Find where the given text appears and provide that cell's center as (x, y) coordinate. 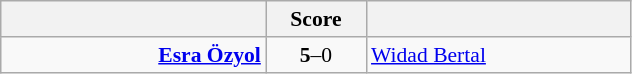
Score (316, 19)
Esra Özyol (134, 55)
5–0 (316, 55)
Widad Bertal (498, 55)
